Extract the (X, Y) coordinate from the center of the cell holding the provided text.  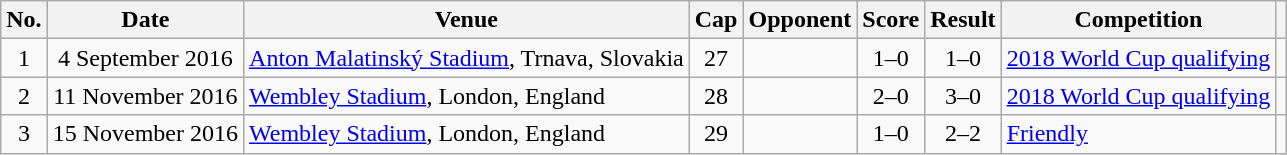
Cap (716, 20)
15 November 2016 (145, 134)
3–0 (963, 96)
4 September 2016 (145, 58)
11 November 2016 (145, 96)
Anton Malatinský Stadium, Trnava, Slovakia (467, 58)
Result (963, 20)
2–2 (963, 134)
28 (716, 96)
1 (24, 58)
No. (24, 20)
Competition (1138, 20)
Friendly (1138, 134)
29 (716, 134)
2–0 (891, 96)
Opponent (800, 20)
27 (716, 58)
Venue (467, 20)
2 (24, 96)
Score (891, 20)
3 (24, 134)
Date (145, 20)
